From the cell containing the given text, extract its center point as (X, Y) coordinate. 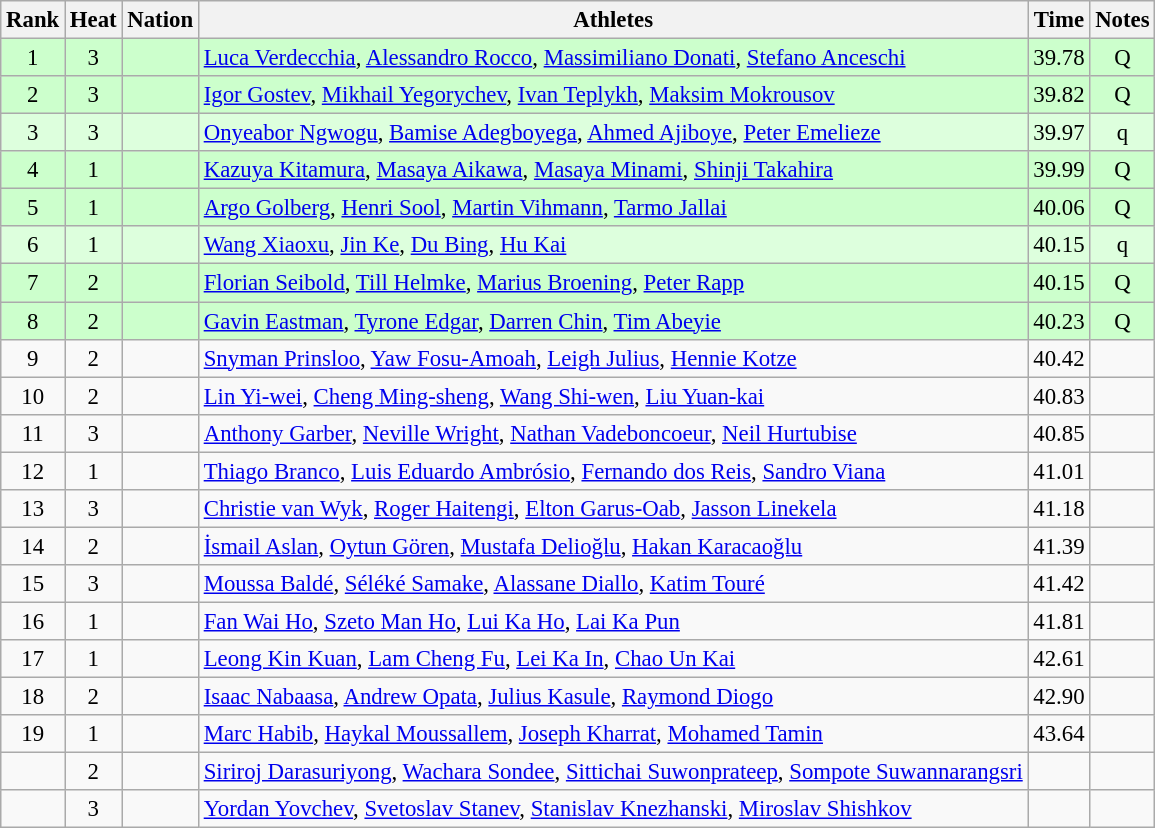
Gavin Eastman, Tyrone Edgar, Darren Chin, Tim Abeyie (613, 321)
39.97 (1059, 133)
Igor Gostev, Mikhail Yegorychev, Ivan Teplykh, Maksim Mokrousov (613, 95)
Argo Golberg, Henri Sool, Martin Vihmann, Tarmo Jallai (613, 208)
11 (33, 433)
8 (33, 321)
5 (33, 208)
42.61 (1059, 659)
Snyman Prinsloo, Yaw Fosu-Amoah, Leigh Julius, Hennie Kotze (613, 358)
40.83 (1059, 396)
Siriroj Darasuriyong, Wachara Sondee, Sittichai Suwonprateep, Sompote Suwannarangsri (613, 772)
41.39 (1059, 546)
40.85 (1059, 433)
İsmail Aslan, Oytun Gören, Mustafa Delioğlu, Hakan Karacaoğlu (613, 546)
Onyeabor Ngwogu, Bamise Adegboyega, Ahmed Ajiboye, Peter Emelieze (613, 133)
Wang Xiaoxu, Jin Ke, Du Bing, Hu Kai (613, 245)
Notes (1122, 20)
39.82 (1059, 95)
Lin Yi-wei, Cheng Ming-sheng, Wang Shi-wen, Liu Yuan-kai (613, 396)
4 (33, 170)
Christie van Wyk, Roger Haitengi, Elton Garus-Oab, Jasson Linekela (613, 509)
39.78 (1059, 58)
Luca Verdecchia, Alessandro Rocco, Massimiliano Donati, Stefano Anceschi (613, 58)
Florian Seibold, Till Helmke, Marius Broening, Peter Rapp (613, 283)
10 (33, 396)
16 (33, 621)
Thiago Branco, Luis Eduardo Ambrósio, Fernando dos Reis, Sandro Viana (613, 471)
14 (33, 546)
Yordan Yovchev, Svetoslav Stanev, Stanislav Knezhanski, Miroslav Shishkov (613, 809)
17 (33, 659)
42.90 (1059, 697)
41.01 (1059, 471)
Kazuya Kitamura, Masaya Aikawa, Masaya Minami, Shinji Takahira (613, 170)
Athletes (613, 20)
6 (33, 245)
13 (33, 509)
Leong Kin Kuan, Lam Cheng Fu, Lei Ka In, Chao Un Kai (613, 659)
39.99 (1059, 170)
Anthony Garber, Neville Wright, Nathan Vadeboncoeur, Neil Hurtubise (613, 433)
12 (33, 471)
Rank (33, 20)
7 (33, 283)
41.81 (1059, 621)
Marc Habib, Haykal Moussallem, Joseph Kharrat, Mohamed Tamin (613, 734)
18 (33, 697)
41.18 (1059, 509)
9 (33, 358)
Time (1059, 20)
Heat (94, 20)
40.23 (1059, 321)
43.64 (1059, 734)
Nation (160, 20)
Moussa Baldé, Séléké Samake, Alassane Diallo, Katim Touré (613, 584)
19 (33, 734)
Fan Wai Ho, Szeto Man Ho, Lui Ka Ho, Lai Ka Pun (613, 621)
15 (33, 584)
Isaac Nabaasa, Andrew Opata, Julius Kasule, Raymond Diogo (613, 697)
40.42 (1059, 358)
41.42 (1059, 584)
40.06 (1059, 208)
